Extract the [X, Y] coordinate from the center of the cell holding the provided text.  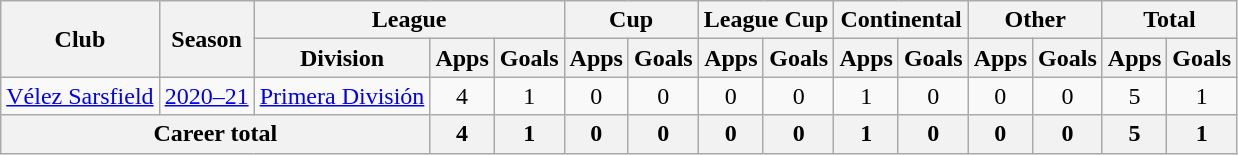
Continental [901, 20]
Season [206, 39]
Club [80, 39]
Other [1035, 20]
League [409, 20]
Division [342, 58]
Primera División [342, 96]
Career total [216, 134]
Cup [631, 20]
2020–21 [206, 96]
League Cup [766, 20]
Total [1169, 20]
Vélez Sarsfield [80, 96]
